Find where the given text appears and provide that cell's center as [X, Y] coordinate. 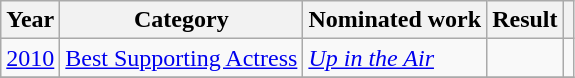
Nominated work [395, 20]
Year [30, 20]
Result [525, 20]
Best Supporting Actress [182, 58]
Up in the Air [395, 58]
Category [182, 20]
2010 [30, 58]
